Extract the [x, y] coordinate from the center of the cell holding the provided text.  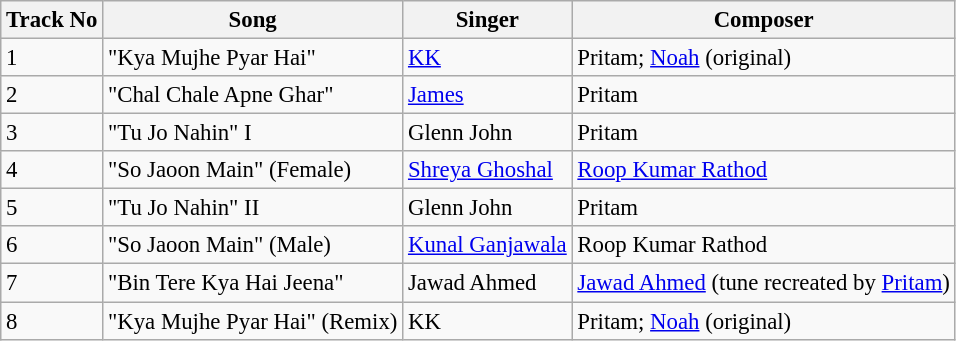
2 [52, 95]
Shreya Ghoshal [488, 170]
5 [52, 208]
3 [52, 133]
Composer [764, 20]
Jawad Ahmed [488, 283]
"Kya Mujhe Pyar Hai" (Remix) [253, 321]
Song [253, 20]
"So Jaoon Main" (Female) [253, 170]
"Tu Jo Nahin" II [253, 208]
"Tu Jo Nahin" I [253, 133]
7 [52, 283]
Track No [52, 20]
6 [52, 245]
4 [52, 170]
8 [52, 321]
Jawad Ahmed (tune recreated by Pritam) [764, 283]
"So Jaoon Main" (Male) [253, 245]
"Chal Chale Apne Ghar" [253, 95]
Kunal Ganjawala [488, 245]
"Kya Mujhe Pyar Hai" [253, 58]
1 [52, 58]
Singer [488, 20]
"Bin Tere Kya Hai Jeena" [253, 283]
James [488, 95]
